Output the (x, y) coordinate of the center of the cell containing the given text.  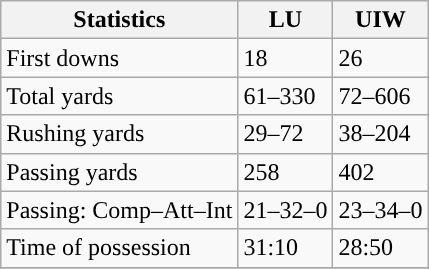
Time of possession (120, 248)
21–32–0 (286, 210)
Passing yards (120, 172)
29–72 (286, 134)
Total yards (120, 96)
Rushing yards (120, 134)
First downs (120, 58)
18 (286, 58)
38–204 (380, 134)
LU (286, 20)
72–606 (380, 96)
UIW (380, 20)
Passing: Comp–Att–Int (120, 210)
402 (380, 172)
258 (286, 172)
Statistics (120, 20)
28:50 (380, 248)
23–34–0 (380, 210)
61–330 (286, 96)
31:10 (286, 248)
26 (380, 58)
